Scan for the cell matching the given text and deliver its (x, y) coordinate at center. 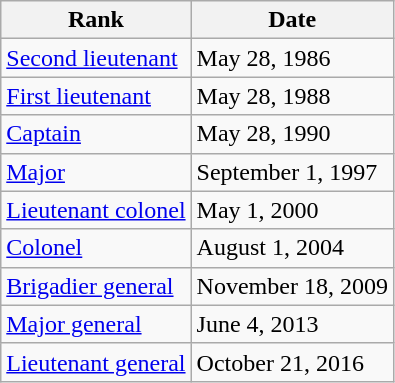
Major (96, 172)
Colonel (96, 248)
November 18, 2009 (292, 286)
Lieutenant colonel (96, 210)
Date (292, 20)
May 28, 1990 (292, 134)
September 1, 1997 (292, 172)
May 28, 1986 (292, 58)
Lieutenant general (96, 362)
August 1, 2004 (292, 248)
May 1, 2000 (292, 210)
Captain (96, 134)
First lieutenant (96, 96)
Rank (96, 20)
June 4, 2013 (292, 324)
Major general (96, 324)
Second lieutenant (96, 58)
May 28, 1988 (292, 96)
October 21, 2016 (292, 362)
Brigadier general (96, 286)
